Detect which cell encompasses the target text, then output its [x, y] center coordinate. 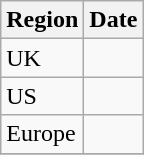
Europe [42, 134]
Date [114, 20]
UK [42, 58]
Region [42, 20]
US [42, 96]
